Locate the cell with the specified text and output its [X, Y] center coordinate. 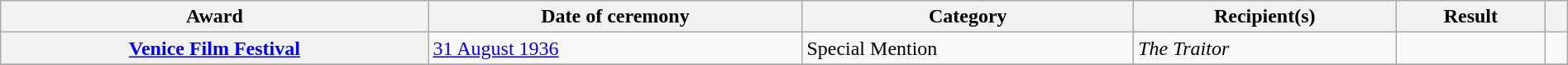
Recipient(s) [1265, 17]
The Traitor [1265, 48]
Venice Film Festival [215, 48]
Award [215, 17]
Special Mention [968, 48]
Date of ceremony [615, 17]
31 August 1936 [615, 48]
Result [1470, 17]
Category [968, 17]
